From the cell containing the given text, extract its center point as [x, y] coordinate. 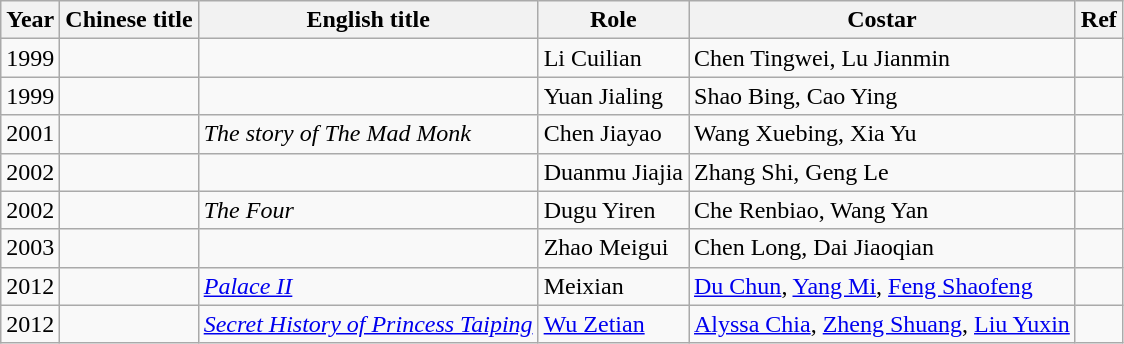
Meixian [613, 286]
Duanmu Jiajia [613, 172]
Wu Zetian [613, 324]
Palace II [368, 286]
The Four [368, 210]
Chen Jiayao [613, 134]
Wang Xuebing, Xia Yu [882, 134]
2003 [30, 248]
Ref [1098, 20]
Yuan Jialing [613, 96]
English title [368, 20]
Role [613, 20]
Secret History of Princess Taiping [368, 324]
Chinese title [129, 20]
Dugu Yiren [613, 210]
Zhang Shi, Geng Le [882, 172]
Du Chun, Yang Mi, Feng Shaofeng [882, 286]
Year [30, 20]
Chen Long, Dai Jiaoqian [882, 248]
2001 [30, 134]
Che Renbiao, Wang Yan [882, 210]
Costar [882, 20]
Shao Bing, Cao Ying [882, 96]
Zhao Meigui [613, 248]
Chen Tingwei, Lu Jianmin [882, 58]
Alyssa Chia, Zheng Shuang, Liu Yuxin [882, 324]
Li Cuilian [613, 58]
The story of The Mad Monk [368, 134]
